Output the (x, y) coordinate of the center of the cell containing the given text.  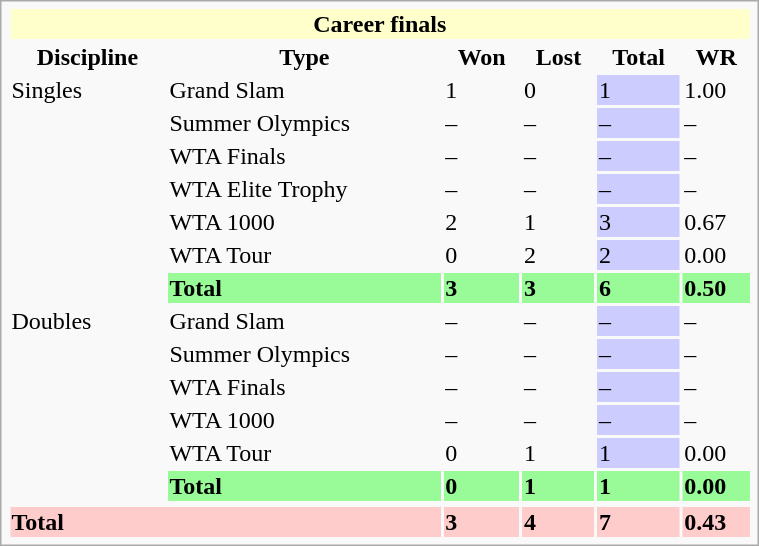
Doubles (88, 404)
WTA Elite Trophy (304, 189)
1.00 (716, 90)
7 (638, 522)
WR (716, 57)
4 (559, 522)
Career finals (380, 24)
Won (482, 57)
6 (638, 288)
0.67 (716, 222)
Singles (88, 189)
Lost (559, 57)
Type (304, 57)
0.43 (716, 522)
0.50 (716, 288)
Discipline (88, 57)
